Extract the [x, y] coordinate from the center of the cell holding the provided text.  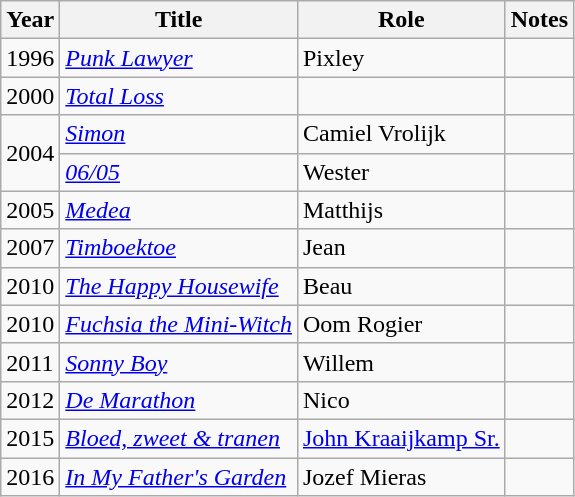
1996 [30, 58]
In My Father's Garden [179, 477]
De Marathon [179, 400]
Willem [401, 362]
Sonny Boy [179, 362]
Total Loss [179, 96]
2004 [30, 153]
Beau [401, 286]
2012 [30, 400]
The Happy Housewife [179, 286]
Wester [401, 172]
Year [30, 20]
2011 [30, 362]
Simon [179, 134]
Jozef Mieras [401, 477]
2007 [30, 248]
Jean [401, 248]
Role [401, 20]
Camiel Vrolijk [401, 134]
Bloed, zweet & tranen [179, 438]
Punk Lawyer [179, 58]
2005 [30, 210]
Oom Rogier [401, 324]
Timboektoe [179, 248]
2015 [30, 438]
Fuchsia the Mini-Witch [179, 324]
John Kraaijkamp Sr. [401, 438]
Pixley [401, 58]
2016 [30, 477]
2000 [30, 96]
06/05 [179, 172]
Medea [179, 210]
Notes [539, 20]
Title [179, 20]
Nico [401, 400]
Matthijs [401, 210]
